Locate the cell with the specified text and output its [x, y] center coordinate. 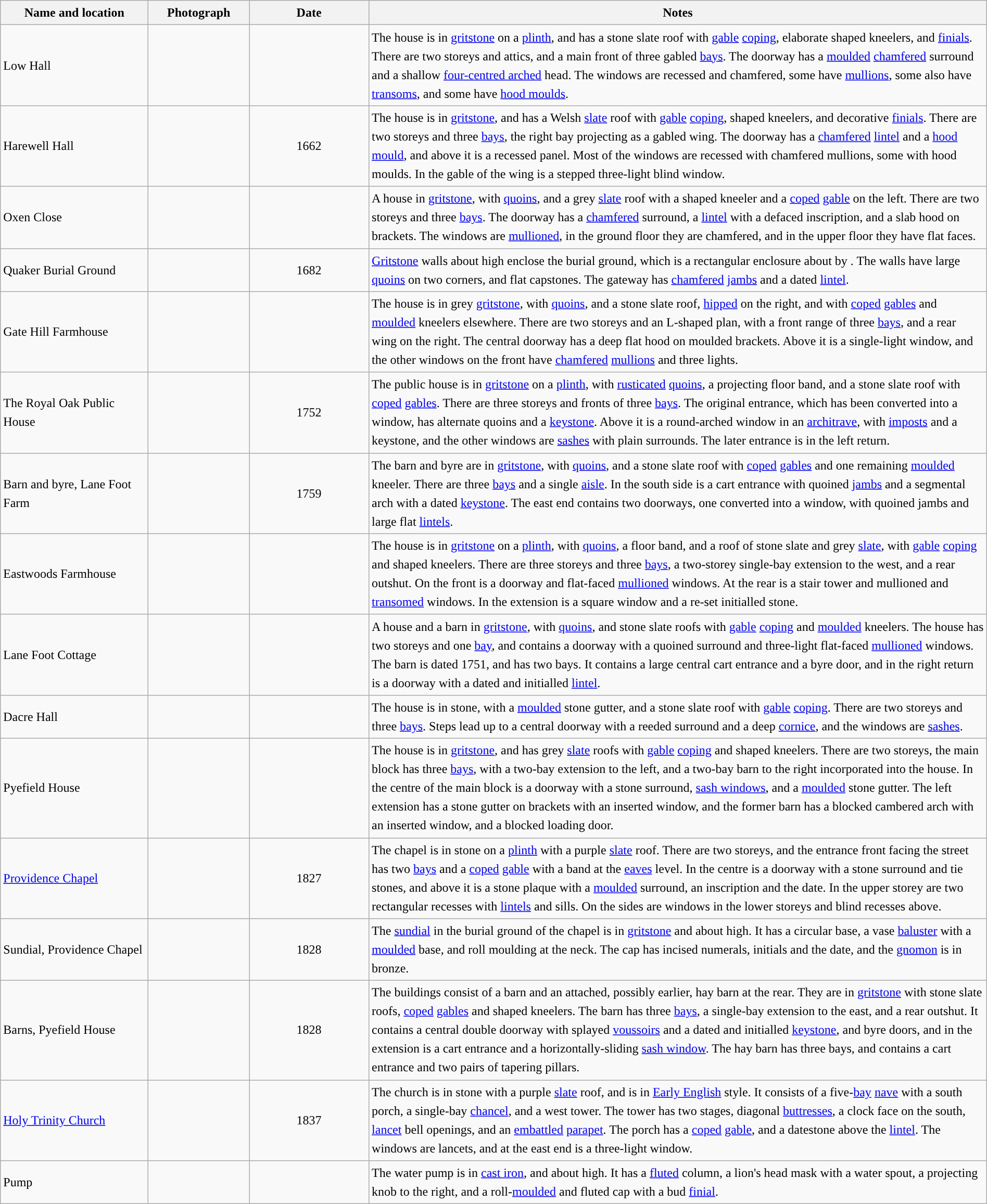
1827 [309, 879]
Photograph [199, 12]
Oxen Close [74, 218]
Quaker Burial Ground [74, 270]
Providence Chapel [74, 879]
Name and location [74, 12]
Gate Hill Farmhouse [74, 332]
The Royal Oak Public House [74, 412]
Harewell Hall [74, 146]
Eastwoods Farmhouse [74, 574]
Holy Trinity Church [74, 1120]
1752 [309, 412]
Lane Foot Cottage [74, 655]
1759 [309, 493]
Barns, Pyefield House [74, 1031]
Pump [74, 1183]
Pyefield House [74, 788]
1682 [309, 270]
1837 [309, 1120]
Low Hall [74, 66]
Sundial, Providence Chapel [74, 949]
Barn and byre, Lane Foot Farm [74, 493]
1662 [309, 146]
Dacre Hall [74, 716]
Notes [678, 12]
Date [309, 12]
